Return the (X, Y) coordinate for the center point of the cell that contains the specified text.  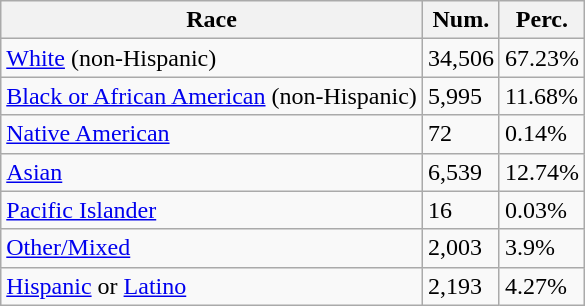
2,193 (460, 286)
Race (212, 20)
5,995 (460, 96)
16 (460, 210)
0.03% (542, 210)
11.68% (542, 96)
2,003 (460, 248)
Perc. (542, 20)
0.14% (542, 134)
34,506 (460, 58)
4.27% (542, 286)
Native American (212, 134)
6,539 (460, 172)
72 (460, 134)
Hispanic or Latino (212, 286)
White (non-Hispanic) (212, 58)
Pacific Islander (212, 210)
3.9% (542, 248)
67.23% (542, 58)
Asian (212, 172)
12.74% (542, 172)
Black or African American (non-Hispanic) (212, 96)
Other/Mixed (212, 248)
Num. (460, 20)
